Search for the cell housing the specified text and yield its [X, Y] center coordinate. 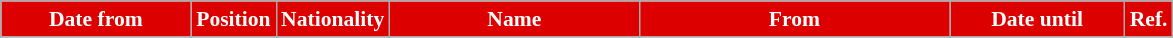
Date from [96, 19]
From [794, 19]
Ref. [1149, 19]
Position [234, 19]
Nationality [332, 19]
Name [514, 19]
Date until [1038, 19]
